For the text-containing cell, return its midpoint in (x, y) coordinate format. 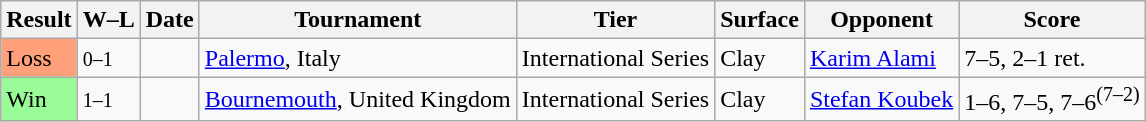
Bournemouth, United Kingdom (358, 100)
Opponent (881, 20)
Surface (760, 20)
7–5, 2–1 ret. (1052, 58)
Win (39, 100)
0–1 (108, 58)
Loss (39, 58)
Karim Alami (881, 58)
Stefan Koubek (881, 100)
1–6, 7–5, 7–6(7–2) (1052, 100)
Palermo, Italy (358, 58)
Tournament (358, 20)
Result (39, 20)
Tier (615, 20)
W–L (108, 20)
Score (1052, 20)
1–1 (108, 100)
Date (170, 20)
